Output the (x, y) coordinate of the center of the cell containing the given text.  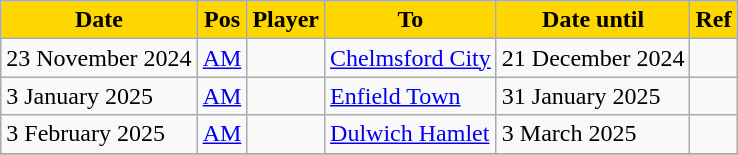
To (411, 20)
3 February 2025 (99, 134)
Pos (222, 20)
Player (286, 20)
Dulwich Hamlet (411, 134)
Date (99, 20)
23 November 2024 (99, 58)
3 March 2025 (593, 134)
Date until (593, 20)
Chelmsford City (411, 58)
Ref (714, 20)
3 January 2025 (99, 96)
31 January 2025 (593, 96)
Enfield Town (411, 96)
21 December 2024 (593, 58)
